Determine the (x, y) coordinate at the center of the cell enclosing the given text.  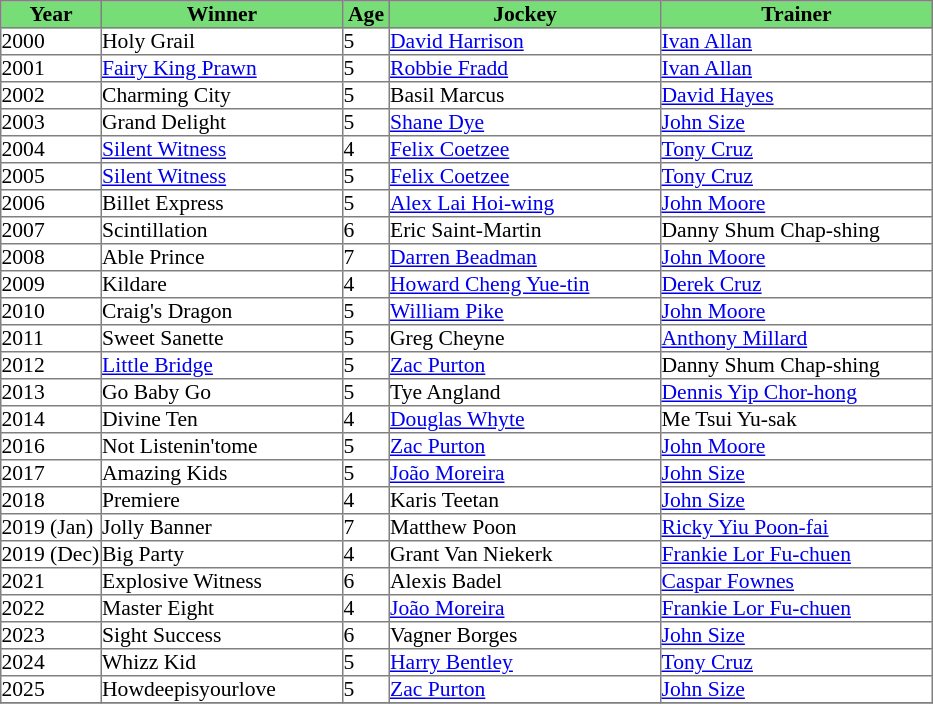
Douglas Whyte (525, 420)
Me Tsui Yu-sak (797, 420)
Go Baby Go (222, 392)
Explosive Witness (222, 582)
Divine Ten (222, 420)
Dennis Yip Chor-hong (797, 392)
Anthony Millard (797, 338)
2013 (51, 392)
2011 (51, 338)
Karis Teetan (525, 500)
Trainer (797, 14)
2001 (51, 68)
2002 (51, 96)
Jolly Banner (222, 528)
Shane Dye (525, 122)
Charming City (222, 96)
Basil Marcus (525, 96)
Jockey (525, 14)
2019 (Jan) (51, 528)
2010 (51, 312)
Able Prince (222, 258)
2000 (51, 42)
Little Bridge (222, 366)
David Harrison (525, 42)
Craig's Dragon (222, 312)
Grant Van Niekerk (525, 554)
Darren Beadman (525, 258)
Matthew Poon (525, 528)
Kildare (222, 284)
Winner (222, 14)
Greg Cheyne (525, 338)
2023 (51, 636)
Ricky Yiu Poon-fai (797, 528)
Howdeepisyourlove (222, 690)
Derek Cruz (797, 284)
Sight Success (222, 636)
2012 (51, 366)
2014 (51, 420)
2003 (51, 122)
Holy Grail (222, 42)
2008 (51, 258)
William Pike (525, 312)
Not Listenin'tome (222, 446)
2022 (51, 608)
Howard Cheng Yue-tin (525, 284)
2007 (51, 230)
Year (51, 14)
2025 (51, 690)
Robbie Fradd (525, 68)
2005 (51, 176)
Billet Express (222, 204)
Eric Saint-Martin (525, 230)
2017 (51, 474)
Fairy King Prawn (222, 68)
2006 (51, 204)
2016 (51, 446)
2018 (51, 500)
2009 (51, 284)
2021 (51, 582)
Harry Bentley (525, 662)
Alex Lai Hoi-wing (525, 204)
Alexis Badel (525, 582)
Amazing Kids (222, 474)
Age (366, 14)
2004 (51, 150)
Caspar Fownes (797, 582)
Vagner Borges (525, 636)
Master Eight (222, 608)
David Hayes (797, 96)
Tye Angland (525, 392)
2019 (Dec) (51, 554)
Big Party (222, 554)
Premiere (222, 500)
Scintillation (222, 230)
Grand Delight (222, 122)
Whizz Kid (222, 662)
2024 (51, 662)
Sweet Sanette (222, 338)
